Return the (X, Y) coordinate for the center point of the cell that contains the specified text.  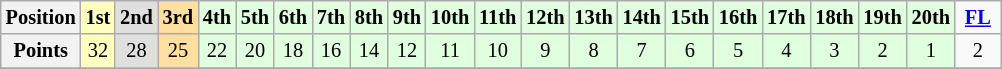
FL (978, 17)
17th (786, 17)
16 (331, 51)
11 (450, 51)
32 (98, 51)
5th (255, 17)
13th (593, 17)
18th (834, 17)
7 (642, 51)
1st (98, 17)
6 (690, 51)
7th (331, 17)
5 (738, 51)
6th (293, 17)
3 (834, 51)
Points (41, 51)
15th (690, 17)
10th (450, 17)
2nd (136, 17)
20 (255, 51)
10 (498, 51)
14th (642, 17)
20th (931, 17)
28 (136, 51)
8 (593, 51)
9 (545, 51)
3rd (178, 17)
4 (786, 51)
25 (178, 51)
16th (738, 17)
1 (931, 51)
8th (369, 17)
14 (369, 51)
4th (217, 17)
9th (407, 17)
11th (498, 17)
22 (217, 51)
12 (407, 51)
19th (883, 17)
Position (41, 17)
12th (545, 17)
18 (293, 51)
